Determine the (x, y) coordinate at the center of the cell enclosing the given text.  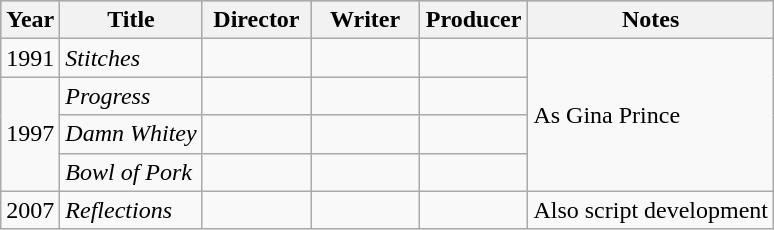
1997 (30, 134)
Bowl of Pork (131, 172)
Notes (651, 20)
Producer (474, 20)
Progress (131, 96)
Damn Whitey (131, 134)
As Gina Prince (651, 115)
Year (30, 20)
Also script development (651, 210)
Stitches (131, 58)
Title (131, 20)
Director (256, 20)
2007 (30, 210)
Writer (366, 20)
1991 (30, 58)
Reflections (131, 210)
